Search for the cell housing the specified text and yield its (X, Y) center coordinate. 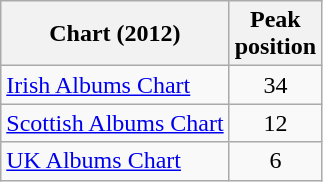
34 (275, 85)
UK Albums Chart (115, 161)
Irish Albums Chart (115, 85)
Scottish Albums Chart (115, 123)
12 (275, 123)
Chart (2012) (115, 34)
Peakposition (275, 34)
6 (275, 161)
